Output the (x, y) coordinate of the center of the cell containing the given text.  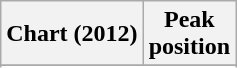
Peakposition (189, 34)
Chart (2012) (72, 34)
